Output the (X, Y) coordinate of the center of the cell containing the given text.  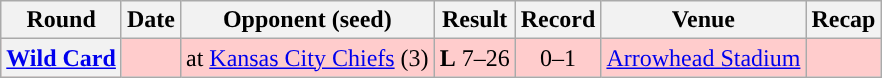
Wild Card (62, 58)
Result (474, 20)
L 7–26 (474, 58)
Venue (704, 20)
Record (558, 20)
Date (150, 20)
Recap (844, 20)
Round (62, 20)
Arrowhead Stadium (704, 58)
at Kansas City Chiefs (3) (307, 58)
Opponent (seed) (307, 20)
0–1 (558, 58)
